Detect which cell encompasses the target text, then output its [x, y] center coordinate. 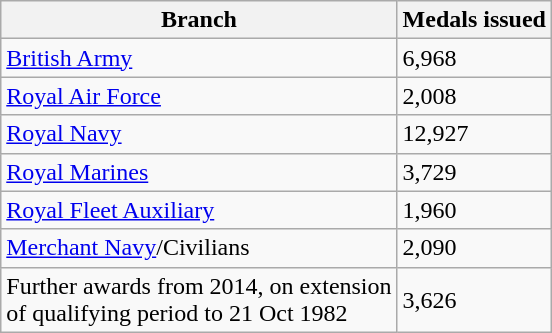
Royal Navy [199, 134]
Further awards from 2014, on extensionof qualifying period to 21 Oct 1982 [199, 300]
Medals issued [474, 20]
1,960 [474, 210]
3,729 [474, 172]
12,927 [474, 134]
Royal Air Force [199, 96]
6,968 [474, 58]
Royal Marines [199, 172]
Royal Fleet Auxiliary [199, 210]
2,090 [474, 248]
Branch [199, 20]
3,626 [474, 300]
2,008 [474, 96]
British Army [199, 58]
Merchant Navy/Civilians [199, 248]
